Scan for the cell matching the given text and deliver its [x, y] coordinate at center. 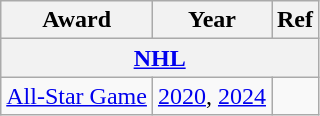
Award [77, 20]
All-Star Game [77, 96]
Ref [296, 20]
2020, 2024 [212, 96]
NHL [160, 58]
Year [212, 20]
